Detect which cell encompasses the target text, then output its [x, y] center coordinate. 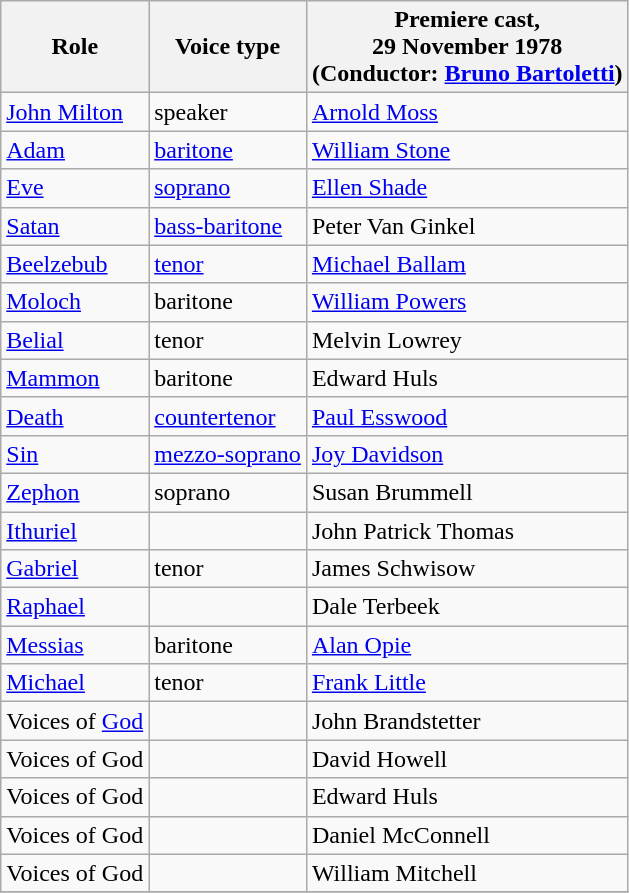
bass-baritone [228, 226]
James Schwisow [467, 569]
Role [75, 47]
Paul Esswood [467, 416]
Sin [75, 454]
Adam [75, 150]
Satan [75, 226]
Arnold Moss [467, 112]
Voice type [228, 47]
Melvin Lowrey [467, 340]
William Powers [467, 302]
Susan Brummell [467, 492]
Premiere cast, 29 November 1978 (Conductor: Bruno Bartoletti) [467, 47]
Moloch [75, 302]
mezzo-soprano [228, 454]
Messias [75, 645]
William Stone [467, 150]
Death [75, 416]
Ellen Shade [467, 188]
Michael [75, 683]
Raphael [75, 607]
Alan Opie [467, 645]
David Howell [467, 759]
Eve [75, 188]
John Brandstetter [467, 721]
John Milton [75, 112]
Zephon [75, 492]
John Patrick Thomas [467, 531]
Belial [75, 340]
Gabriel [75, 569]
Mammon [75, 378]
Peter Van Ginkel [467, 226]
Dale Terbeek [467, 607]
Frank Little [467, 683]
Daniel McConnell [467, 835]
speaker [228, 112]
William Mitchell [467, 873]
Joy Davidson [467, 454]
Beelzebub [75, 264]
Ithuriel [75, 531]
Michael Ballam [467, 264]
countertenor [228, 416]
